Scan for the cell matching the given text and deliver its [x, y] coordinate at center. 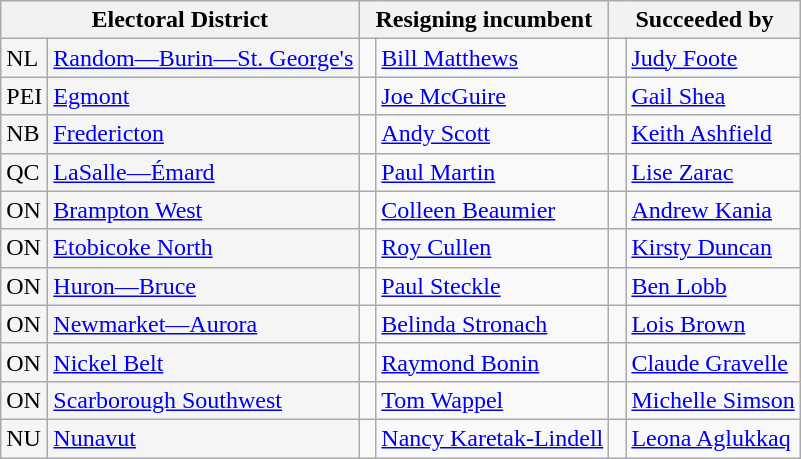
Scarborough Southwest [204, 400]
Joe McGuire [492, 96]
Leona Aglukkaq [713, 438]
Colleen Beaumier [492, 210]
Lois Brown [713, 324]
Brampton West [204, 210]
Paul Steckle [492, 286]
NU [24, 438]
PEI [24, 96]
Gail Shea [713, 96]
Electoral District [180, 20]
Random—Burin—St. George's [204, 58]
Etobicoke North [204, 248]
Nunavut [204, 438]
Fredericton [204, 134]
LaSalle—Émard [204, 172]
Ben Lobb [713, 286]
NB [24, 134]
Newmarket—Aurora [204, 324]
Belinda Stronach [492, 324]
Claude Gravelle [713, 362]
Andrew Kania [713, 210]
Keith Ashfield [713, 134]
Judy Foote [713, 58]
Huron—Bruce [204, 286]
Paul Martin [492, 172]
Succeeded by [704, 20]
Lise Zarac [713, 172]
Michelle Simson [713, 400]
QC [24, 172]
Nickel Belt [204, 362]
Egmont [204, 96]
Tom Wappel [492, 400]
Bill Matthews [492, 58]
Resigning incumbent [484, 20]
Roy Cullen [492, 248]
NL [24, 58]
Raymond Bonin [492, 362]
Nancy Karetak-Lindell [492, 438]
Kirsty Duncan [713, 248]
Andy Scott [492, 134]
